Locate the cell with the specified text and output its [X, Y] center coordinate. 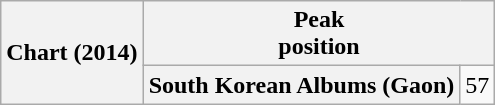
57 [478, 85]
Chart (2014) [72, 52]
Peakposition [319, 34]
South Korean Albums (Gaon) [302, 85]
